Return (X, Y) of the center of cell containing provided text 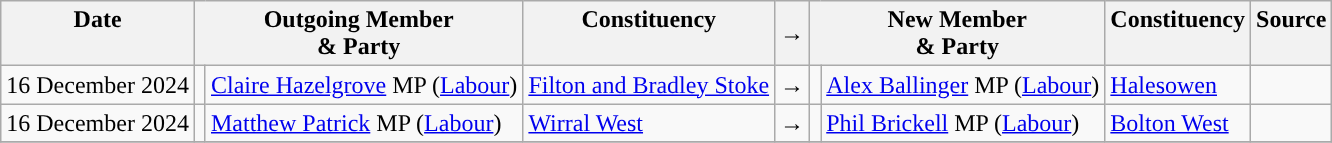
Claire Hazelgrove MP (Labour) (364, 85)
New Member& Party (958, 34)
Bolton West (1178, 123)
Matthew Patrick MP (Labour) (364, 123)
Wirral West (649, 123)
Halesowen (1178, 85)
Filton and Bradley Stoke (649, 85)
Alex Ballinger MP (Labour) (963, 85)
Outgoing Member& Party (358, 34)
Date (98, 34)
Phil Brickell MP (Labour) (963, 123)
Source (1292, 34)
